Return the [x, y] coordinate for the center point of the cell that contains the specified text.  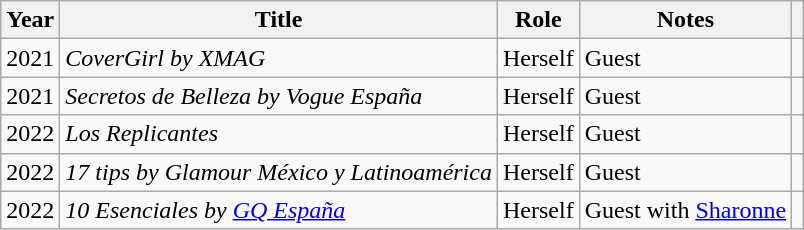
Role [538, 20]
Notes [685, 20]
Secretos de Belleza by Vogue España [279, 96]
Guest with Sharonne [685, 210]
17 tips by Glamour México y Latinoamérica [279, 172]
Title [279, 20]
CoverGirl by XMAG [279, 58]
Los Replicantes [279, 134]
10 Esenciales by GQ España [279, 210]
Year [30, 20]
